Detect which cell encompasses the target text, then output its [X, Y] center coordinate. 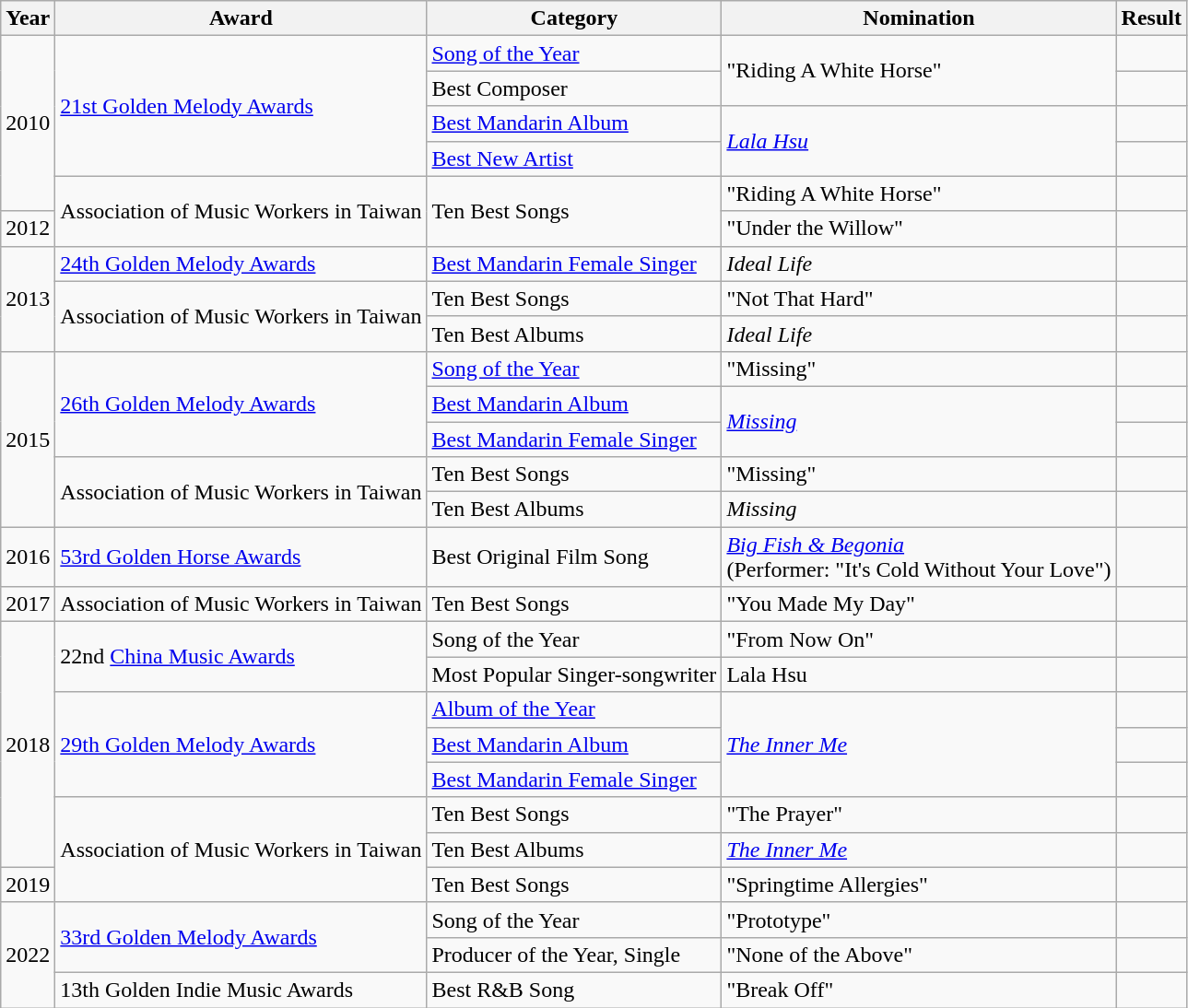
13th Golden Indie Music Awards [241, 990]
2018 [28, 744]
"Springtime Allergies" [919, 885]
Producer of the Year, Single [574, 955]
"Under the Willow" [919, 229]
22nd China Music Awards [241, 657]
2012 [28, 229]
"The Prayer" [919, 815]
Best Original Film Song [574, 557]
"Prototype" [919, 920]
21st Golden Melody Awards [241, 106]
"You Made My Day" [919, 604]
2010 [28, 123]
2017 [28, 604]
24th Golden Melody Awards [241, 264]
2016 [28, 557]
Best R&B Song [574, 990]
Category [574, 18]
"Not That Hard" [919, 299]
33rd Golden Melody Awards [241, 937]
Year [28, 18]
Big Fish & Begonia(Performer: "It's Cold Without Your Love") [919, 557]
"Break Off" [919, 990]
2015 [28, 439]
29th Golden Melody Awards [241, 744]
"None of the Above" [919, 955]
Best New Artist [574, 158]
Album of the Year [574, 709]
Award [241, 18]
53rd Golden Horse Awards [241, 557]
Best Composer [574, 88]
2013 [28, 299]
26th Golden Melody Awards [241, 404]
2022 [28, 955]
2019 [28, 885]
Most Popular Singer-songwriter [574, 674]
Result [1151, 18]
"From Now On" [919, 639]
Nomination [919, 18]
